Provide the (x, y) coordinate of the cell's center where the given text is located.  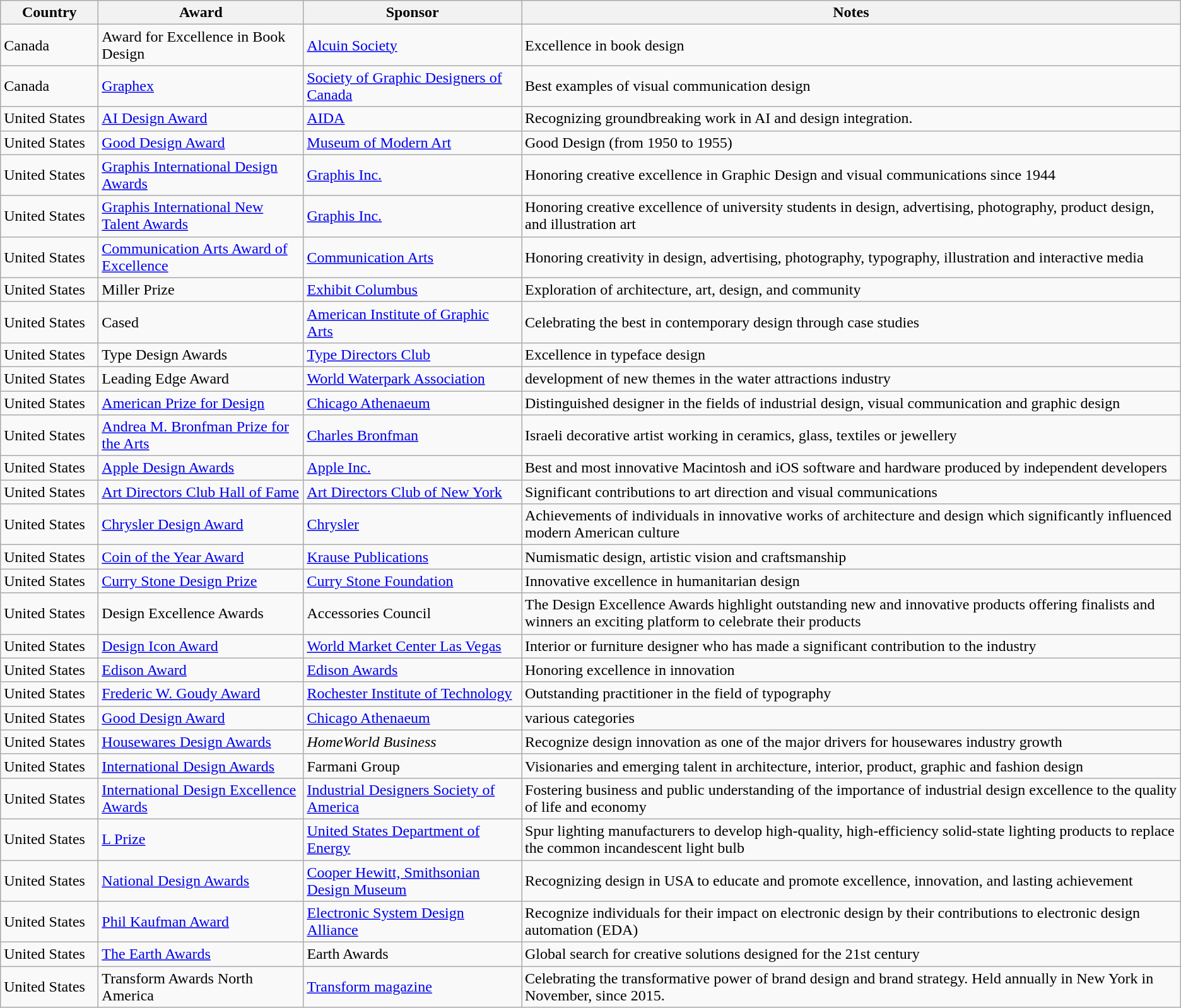
National Design Awards (201, 881)
Best examples of visual communication design (850, 86)
Apple Inc. (413, 468)
AIDA (413, 119)
Design Icon Award (201, 646)
Industrial Designers Society of America (413, 799)
Art Directors Club Hall of Fame (201, 492)
United States Department of Energy (413, 839)
Electronic System Design Alliance (413, 922)
Edison Awards (413, 670)
Exhibit Columbus (413, 290)
Andrea M. Bronfman Prize for the Arts (201, 435)
L Prize (201, 839)
Honoring excellence in innovation (850, 670)
Distinguished designer in the fields of industrial design, visual communication and graphic design (850, 403)
Recognizing design in USA to educate and promote excellence, innovation, and lasting achievement (850, 881)
Design Excellence Awards (201, 613)
Chrysler Design Award (201, 525)
International Design Awards (201, 766)
Country (49, 13)
Coin of the Year Award (201, 557)
American Prize for Design (201, 403)
Recognize individuals for their impact on electronic design by their contributions to electronic design automation (EDA) (850, 922)
Award (201, 13)
International Design Excellence Awards (201, 799)
Apple Design Awards (201, 468)
Award for Excellence in Book Design (201, 45)
Interior or furniture designer who has made a significant contribution to the industry (850, 646)
Housewares Design Awards (201, 742)
Communication Arts (413, 257)
Phil Kaufman Award (201, 922)
Achievements of individuals in innovative works of architecture and design which significantly influenced modern American culture (850, 525)
Excellence in book design (850, 45)
The Earth Awards (201, 954)
Krause Publications (413, 557)
Honoring creative excellence of university students in design, advertising, photography, product design, and illustration art (850, 216)
American Institute of Graphic Arts (413, 322)
Society of Graphic Designers of Canada (413, 86)
Cased (201, 322)
Fostering business and public understanding of the importance of industrial design excellence to the quality of life and economy (850, 799)
Israeli decorative artist working in ceramics, glass, textiles or jewellery (850, 435)
AI Design Award (201, 119)
Numismatic design, artistic vision and craftsmanship (850, 557)
Earth Awards (413, 954)
Charles Bronfman (413, 435)
Transform magazine (413, 987)
Honoring creative excellence in Graphic Design and visual communications since 1944 (850, 175)
Transform Awards North America (201, 987)
Alcuin Society (413, 45)
Good Design (from 1950 to 1955) (850, 143)
Rochester Institute of Technology (413, 694)
Graphex (201, 86)
Farmani Group (413, 766)
Graphis International Design Awards (201, 175)
World Market Center Las Vegas (413, 646)
Excellence in typeface design (850, 355)
Graphis International New Talent Awards (201, 216)
Sponsor (413, 13)
various categories (850, 718)
Global search for creative solutions designed for the 21st century (850, 954)
Leading Edge Award (201, 378)
Visionaries and emerging talent in architecture, interior, product, graphic and fashion design (850, 766)
Cooper Hewitt, Smithsonian Design Museum (413, 881)
Notes (850, 13)
Exploration of architecture, art, design, and community (850, 290)
Honoring creativity in design, advertising, photography, typography, illustration and interactive media (850, 257)
Type Directors Club (413, 355)
Miller Prize (201, 290)
Curry Stone Foundation (413, 581)
Recognize design innovation as one of the major drivers for housewares industry growth (850, 742)
Type Design Awards (201, 355)
Best and most innovative Macintosh and iOS software and hardware produced by independent developers (850, 468)
Celebrating the transformative power of brand design and brand strategy. Held annually in New York in November, since 2015. (850, 987)
Curry Stone Design Prize (201, 581)
Recognizing groundbreaking work in AI and design integration. (850, 119)
Outstanding practitioner in the field of typography (850, 694)
Spur lighting manufacturers to develop high-quality, high-efficiency solid-state lighting products to replace the common incandescent light bulb (850, 839)
Accessories Council (413, 613)
HomeWorld Business (413, 742)
World Waterpark Association (413, 378)
Museum of Modern Art (413, 143)
development of new themes in the water attractions industry (850, 378)
Art Directors Club of New York (413, 492)
Chrysler (413, 525)
Significant contributions to art direction and visual communications (850, 492)
Communication Arts Award of Excellence (201, 257)
Celebrating the best in contemporary design through case studies (850, 322)
Frederic W. Goudy Award (201, 694)
Edison Award (201, 670)
Innovative excellence in humanitarian design (850, 581)
